Capture the cell that displays the provided text and extract its [X, Y] central coordinate. 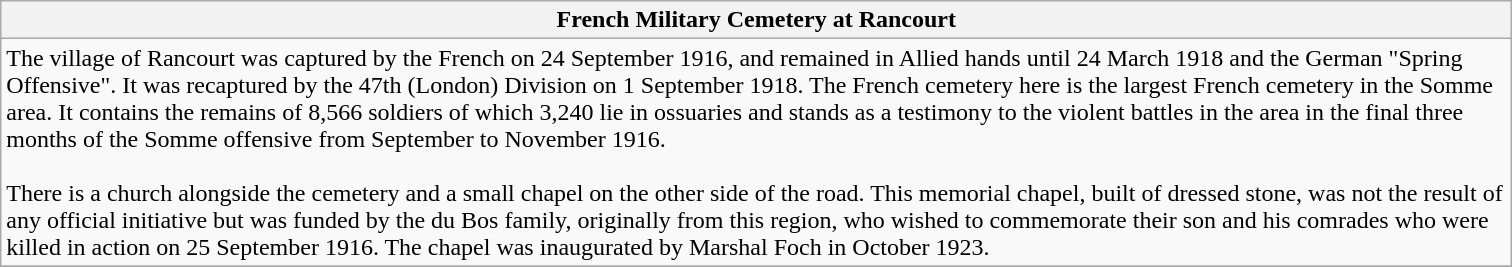
French Military Cemetery at Rancourt [756, 20]
